Identify which cell holds the provided text, then report its [x, y] central coordinate. 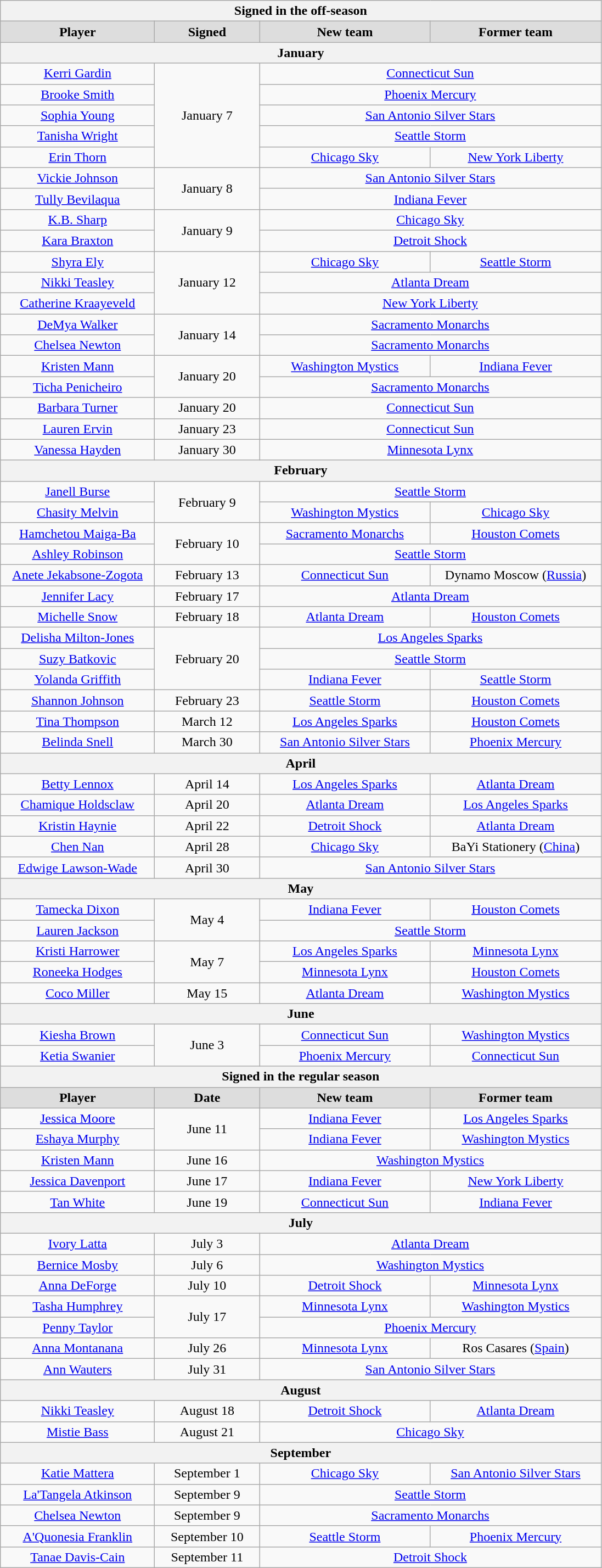
February 17 [207, 596]
Delisha Milton-Jones [78, 638]
April [301, 763]
January 7 [207, 115]
July 31 [207, 1369]
A'Quonesia Franklin [78, 1536]
September [301, 1453]
Catherine Kraayeveld [78, 304]
Vickie Johnson [78, 178]
Barbara Turner [78, 408]
Signed [207, 32]
Hamchetou Maiga-Ba [78, 533]
BaYi Stationery (China) [516, 847]
Kara Braxton [78, 240]
May [301, 888]
May 4 [207, 920]
DeMya Walker [78, 324]
September 11 [207, 1557]
Tully Bevilaqua [78, 199]
Anete Jekabsone-Zogota [78, 575]
Kiesha Brown [78, 1035]
April 20 [207, 805]
February [301, 471]
July [301, 1223]
Shannon Johnson [78, 701]
Tan White [78, 1202]
Kerri Gardin [78, 74]
Ros Casares (Spain) [516, 1348]
Michelle Snow [78, 617]
Chasity Melvin [78, 512]
Jennifer Lacy [78, 596]
Jessica Moore [78, 1118]
Mistie Bass [78, 1432]
Penny Taylor [78, 1328]
July 10 [207, 1286]
Lauren Jackson [78, 931]
August 21 [207, 1432]
January 12 [207, 283]
Tamecka Dixon [78, 909]
June 3 [207, 1045]
Ivory Latta [78, 1244]
K.B. Sharp [78, 220]
July 6 [207, 1264]
April 14 [207, 784]
Tina Thompson [78, 721]
Edwige Lawson-Wade [78, 867]
Signed in the off-season [301, 11]
January 8 [207, 188]
June 19 [207, 1202]
July 3 [207, 1244]
February 20 [207, 659]
January 14 [207, 335]
Ticha Penicheiro [78, 387]
May 15 [207, 993]
Suzy Batkovic [78, 659]
Chamique Holdsclaw [78, 805]
April 22 [207, 826]
August [301, 1390]
June 16 [207, 1160]
Sophia Young [78, 115]
March 12 [207, 721]
Signed in the regular season [301, 1077]
June 17 [207, 1181]
January [301, 53]
Date [207, 1097]
Chen Nan [78, 847]
April 30 [207, 867]
September 10 [207, 1536]
Kristin Haynie [78, 826]
Erin Thorn [78, 157]
Jessica Davenport [78, 1181]
Belinda Snell [78, 742]
Roneeka Hodges [78, 972]
Ketia Swanier [78, 1056]
Ashley Robinson [78, 554]
Ann Wauters [78, 1369]
February 9 [207, 502]
Eshaya Murphy [78, 1139]
Tanisha Wright [78, 136]
Tanae Davis-Cain [78, 1557]
Shyra Ely [78, 262]
Anna DeForge [78, 1286]
Tasha Humphrey [78, 1307]
February 23 [207, 701]
Dynamo Moscow (Russia) [516, 575]
January 9 [207, 230]
June [301, 1014]
January 23 [207, 429]
May 7 [207, 962]
Anna Montanana [78, 1348]
Coco Miller [78, 993]
September 1 [207, 1474]
Vanessa Hayden [78, 450]
July 26 [207, 1348]
Bernice Mosby [78, 1264]
Betty Lennox [78, 784]
Brooke Smith [78, 94]
La'Tangela Atkinson [78, 1494]
January 30 [207, 450]
April 28 [207, 847]
August 18 [207, 1411]
February 10 [207, 544]
Kristi Harrower [78, 951]
July 17 [207, 1317]
Janell Burse [78, 491]
February 13 [207, 575]
Lauren Ervin [78, 429]
Yolanda Griffith [78, 680]
Katie Mattera [78, 1474]
February 18 [207, 617]
June 11 [207, 1129]
March 30 [207, 742]
